Pinpoint the cell where the given text exists, returning its [X, Y] midpoint coordinate. 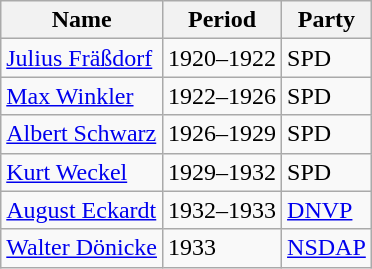
DNVP [327, 210]
1920–1922 [222, 58]
Party [327, 20]
Walter Dönicke [82, 248]
1929–1932 [222, 172]
Julius Fräßdorf [82, 58]
NSDAP [327, 248]
Albert Schwarz [82, 134]
Kurt Weckel [82, 172]
1922–1926 [222, 96]
Name [82, 20]
1932–1933 [222, 210]
Period [222, 20]
1926–1929 [222, 134]
Max Winkler [82, 96]
1933 [222, 248]
August Eckardt [82, 210]
